Search for the cell housing the specified text and yield its [x, y] center coordinate. 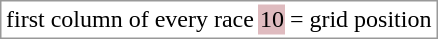
= grid position [360, 19]
first column of every race [130, 19]
10 [272, 19]
